Search for the cell housing the specified text and yield its [X, Y] center coordinate. 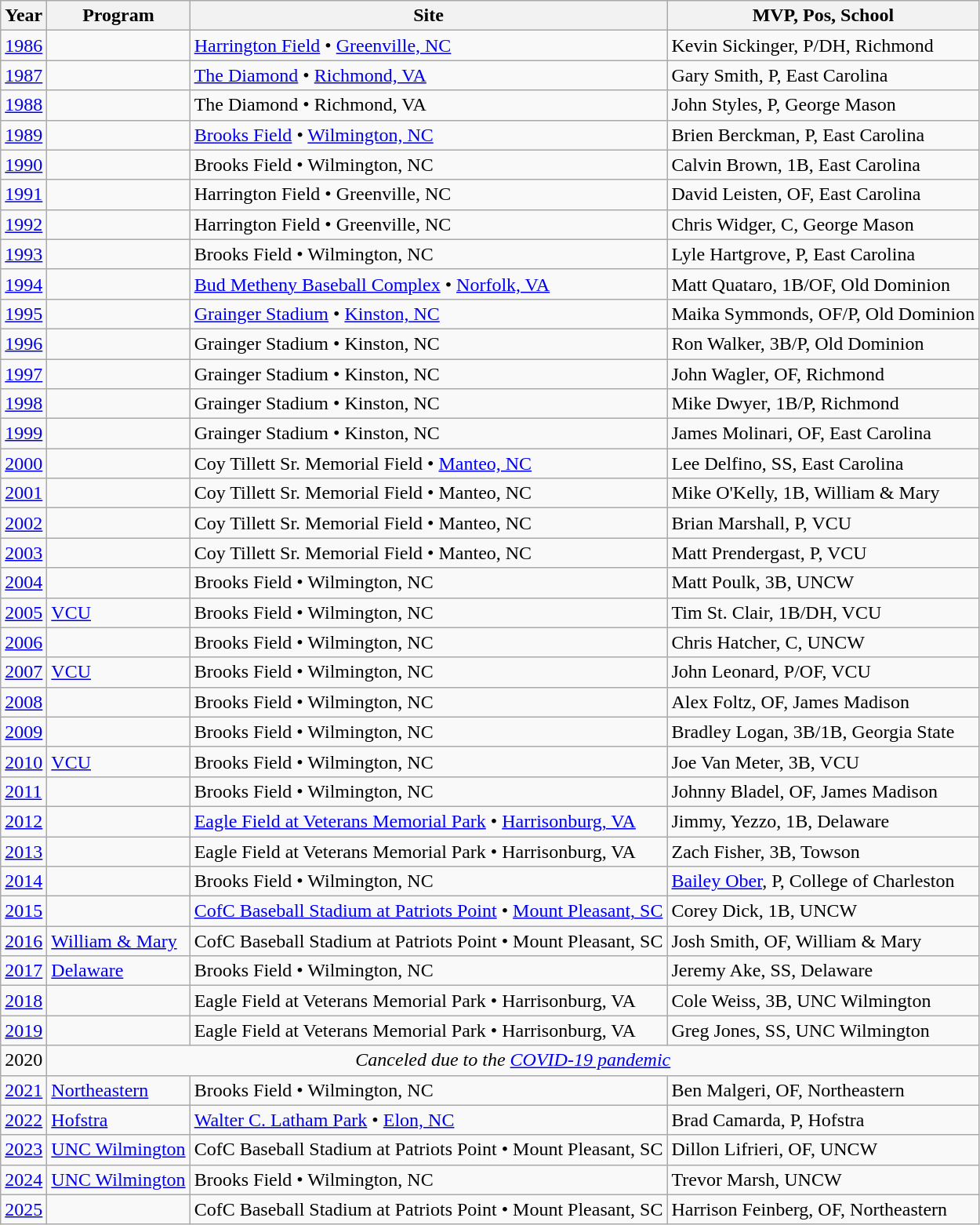
Gary Smith, P, East Carolina [823, 75]
Hofstra [118, 1120]
2011 [24, 791]
MVP, Pos, School [823, 16]
Brien Berckman, P, East Carolina [823, 135]
Ron Walker, 3B/P, Old Dominion [823, 344]
2013 [24, 851]
Matt Poulk, 3B, UNCW [823, 583]
William & Mary [118, 941]
2003 [24, 553]
2006 [24, 642]
Harrison Feinberg, OF, Northeastern [823, 1209]
Alex Foltz, OF, James Madison [823, 702]
Matt Prendergast, P, VCU [823, 553]
Year [24, 16]
1996 [24, 344]
2012 [24, 821]
Josh Smith, OF, William & Mary [823, 941]
2000 [24, 463]
Lyle Hartgrove, P, East Carolina [823, 254]
Bradley Logan, 3B/1B, Georgia State [823, 732]
2018 [24, 1001]
2007 [24, 672]
2022 [24, 1120]
Jeremy Ake, SS, Delaware [823, 971]
1995 [24, 314]
Mike Dwyer, 1B/P, Richmond [823, 404]
Brian Marshall, P, VCU [823, 523]
1992 [24, 224]
Johnny Bladel, OF, James Madison [823, 791]
2010 [24, 762]
2001 [24, 493]
1988 [24, 105]
2016 [24, 941]
Lee Delfino, SS, East Carolina [823, 463]
1998 [24, 404]
2019 [24, 1031]
2023 [24, 1150]
Mike O'Kelly, 1B, William & Mary [823, 493]
Matt Quataro, 1B/OF, Old Dominion [823, 284]
Program [118, 16]
2004 [24, 583]
2009 [24, 732]
Cole Weiss, 3B, UNC Wilmington [823, 1001]
2002 [24, 523]
Chris Hatcher, C, UNCW [823, 642]
Jimmy, Yezzo, 1B, Delaware [823, 821]
1991 [24, 194]
Trevor Marsh, UNCW [823, 1180]
1990 [24, 165]
Dillon Lifrieri, OF, UNCW [823, 1150]
Walter C. Latham Park • Elon, NC [428, 1120]
Joe Van Meter, 3B, VCU [823, 762]
1986 [24, 45]
Zach Fisher, 3B, Towson [823, 851]
Calvin Brown, 1B, East Carolina [823, 165]
1989 [24, 135]
Canceled due to the COVID-19 pandemic [513, 1060]
David Leisten, OF, East Carolina [823, 194]
1987 [24, 75]
Maika Symmonds, OF/P, Old Dominion [823, 314]
2005 [24, 612]
John Styles, P, George Mason [823, 105]
Corey Dick, 1B, UNCW [823, 911]
Ben Malgeri, OF, Northeastern [823, 1090]
Kevin Sickinger, P/DH, Richmond [823, 45]
2020 [24, 1060]
2017 [24, 971]
Bailey Ober, P, College of Charleston [823, 881]
2024 [24, 1180]
2025 [24, 1209]
2021 [24, 1090]
2014 [24, 881]
Bud Metheny Baseball Complex • Norfolk, VA [428, 284]
Northeastern [118, 1090]
1999 [24, 434]
Greg Jones, SS, UNC Wilmington [823, 1031]
John Wagler, OF, Richmond [823, 374]
Brad Camarda, P, Hofstra [823, 1120]
John Leonard, P/OF, VCU [823, 672]
1997 [24, 374]
2015 [24, 911]
1994 [24, 284]
Delaware [118, 971]
Chris Widger, C, George Mason [823, 224]
2008 [24, 702]
Tim St. Clair, 1B/DH, VCU [823, 612]
Site [428, 16]
1993 [24, 254]
James Molinari, OF, East Carolina [823, 434]
